Pinpoint the cell where the given text exists, returning its (x, y) midpoint coordinate. 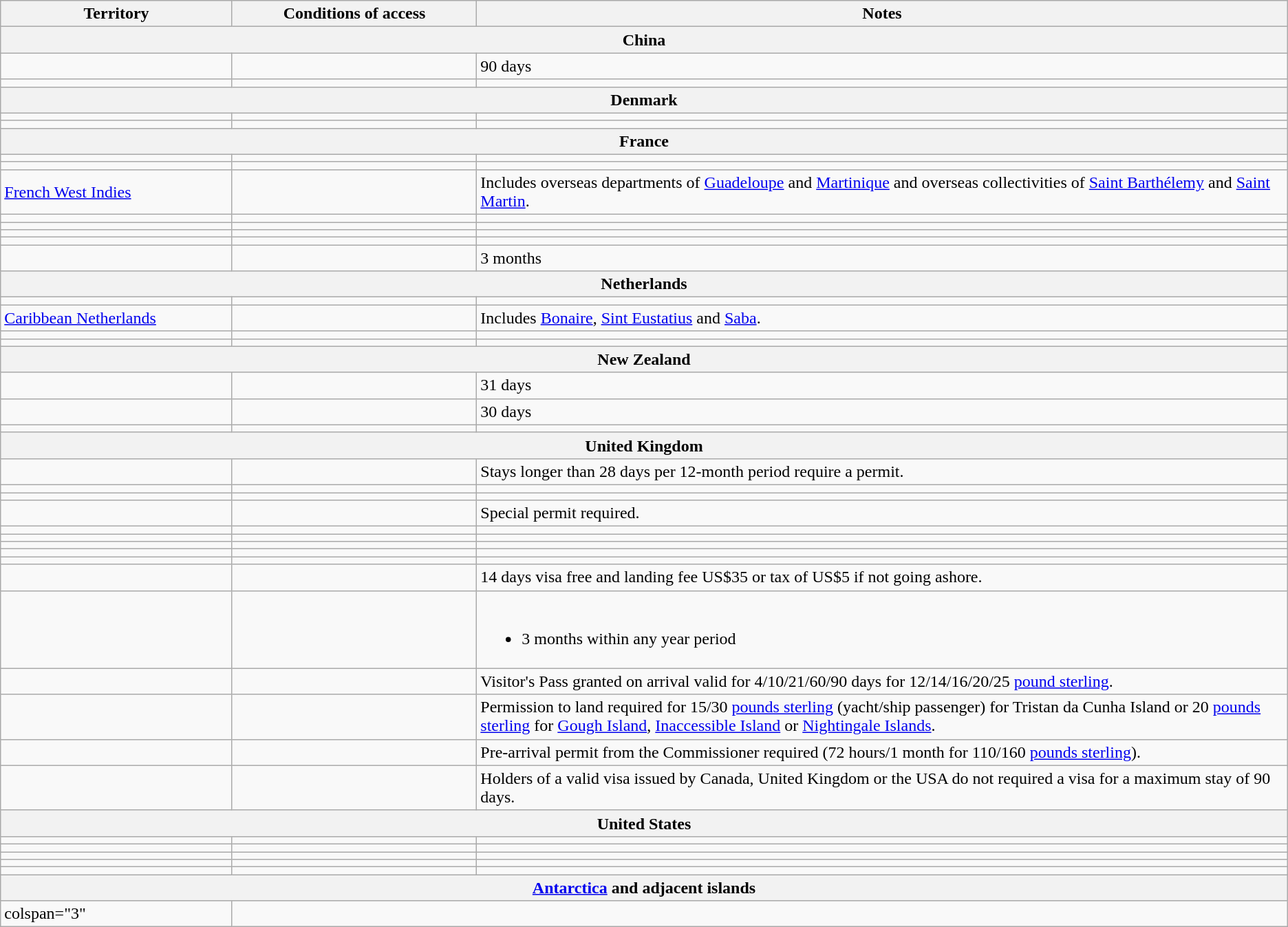
Caribbean Netherlands (117, 318)
14 days visa free and landing fee US$35 or tax of US$5 if not going ashore. (882, 577)
Netherlands (644, 284)
colspan="3" (117, 914)
New Zealand (644, 359)
Denmark (644, 100)
Territory (117, 14)
France (644, 141)
Pre-arrival permit from the Commissioner required (72 hours/1 month for 110/160 pounds sterling). (882, 752)
Antarctica and adjacent islands (644, 888)
United States (644, 823)
31 days (882, 385)
Conditions of access (354, 14)
Includes overseas departments of Guadeloupe and Martinique and overseas collectivities of Saint Barthélemy and Saint Martin. (882, 191)
Visitor's Pass granted on arrival valid for 4/10/21/60/90 days for 12/14/16/20/25 pound sterling. (882, 681)
Special permit required. (882, 513)
30 days (882, 412)
3 months within any year period (882, 629)
Stays longer than 28 days per 12-month period require a permit. (882, 471)
United Kingdom (644, 445)
Notes (882, 14)
China (644, 40)
3 months (882, 258)
Holders of a valid visa issued by Canada, United Kingdom or the USA do not required a visa for a maximum stay of 90 days. (882, 787)
90 days (882, 66)
French West Indies (117, 191)
Includes Bonaire, Sint Eustatius and Saba. (882, 318)
